Scan for the cell matching the given text and deliver its [x, y] coordinate at center. 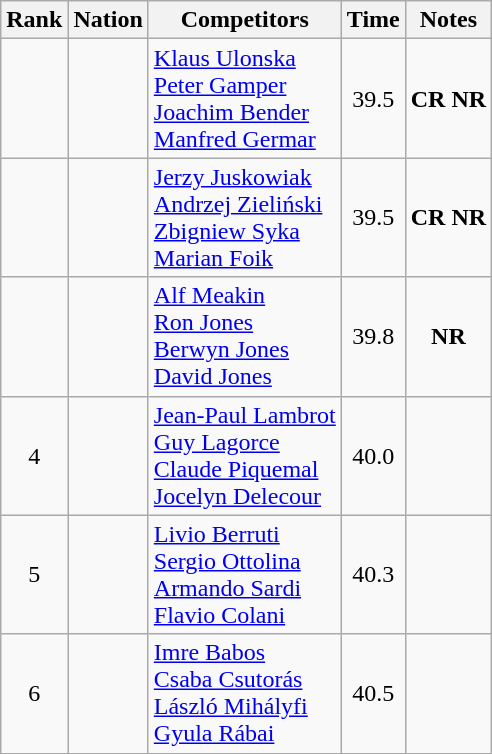
Nation [108, 20]
Alf MeakinRon JonesBerwyn JonesDavid Jones [244, 336]
Livio BerrutiSergio OttolinaArmando SardiFlavio Colani [244, 574]
NR [448, 336]
Jerzy JuskowiakAndrzej ZielińskiZbigniew SykaMarian Foik [244, 218]
Notes [448, 20]
40.5 [373, 694]
Time [373, 20]
Rank [34, 20]
Competitors [244, 20]
Klaus UlonskaPeter GamperJoachim BenderManfred Germar [244, 98]
40.0 [373, 456]
4 [34, 456]
40.3 [373, 574]
Jean-Paul LambrotGuy LagorceClaude PiquemalJocelyn Delecour [244, 456]
39.8 [373, 336]
5 [34, 574]
Imre BabosCsaba CsutorásLászló MihályfiGyula Rábai [244, 694]
6 [34, 694]
